Find where the given text appears and provide that cell's center as [x, y] coordinate. 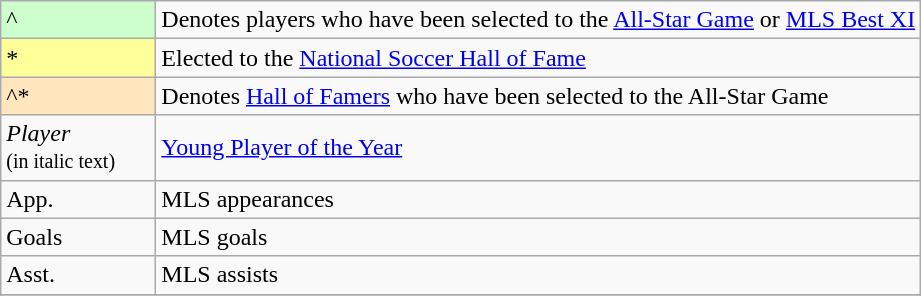
Young Player of the Year [538, 148]
Denotes Hall of Famers who have been selected to the All-Star Game [538, 96]
MLS assists [538, 275]
Asst. [78, 275]
Player(in italic text) [78, 148]
MLS goals [538, 237]
App. [78, 199]
MLS appearances [538, 199]
^ [78, 20]
* [78, 58]
^* [78, 96]
Elected to the National Soccer Hall of Fame [538, 58]
Denotes players who have been selected to the All-Star Game or MLS Best XI [538, 20]
Goals [78, 237]
